Identify which cell holds the provided text, then report its [X, Y] central coordinate. 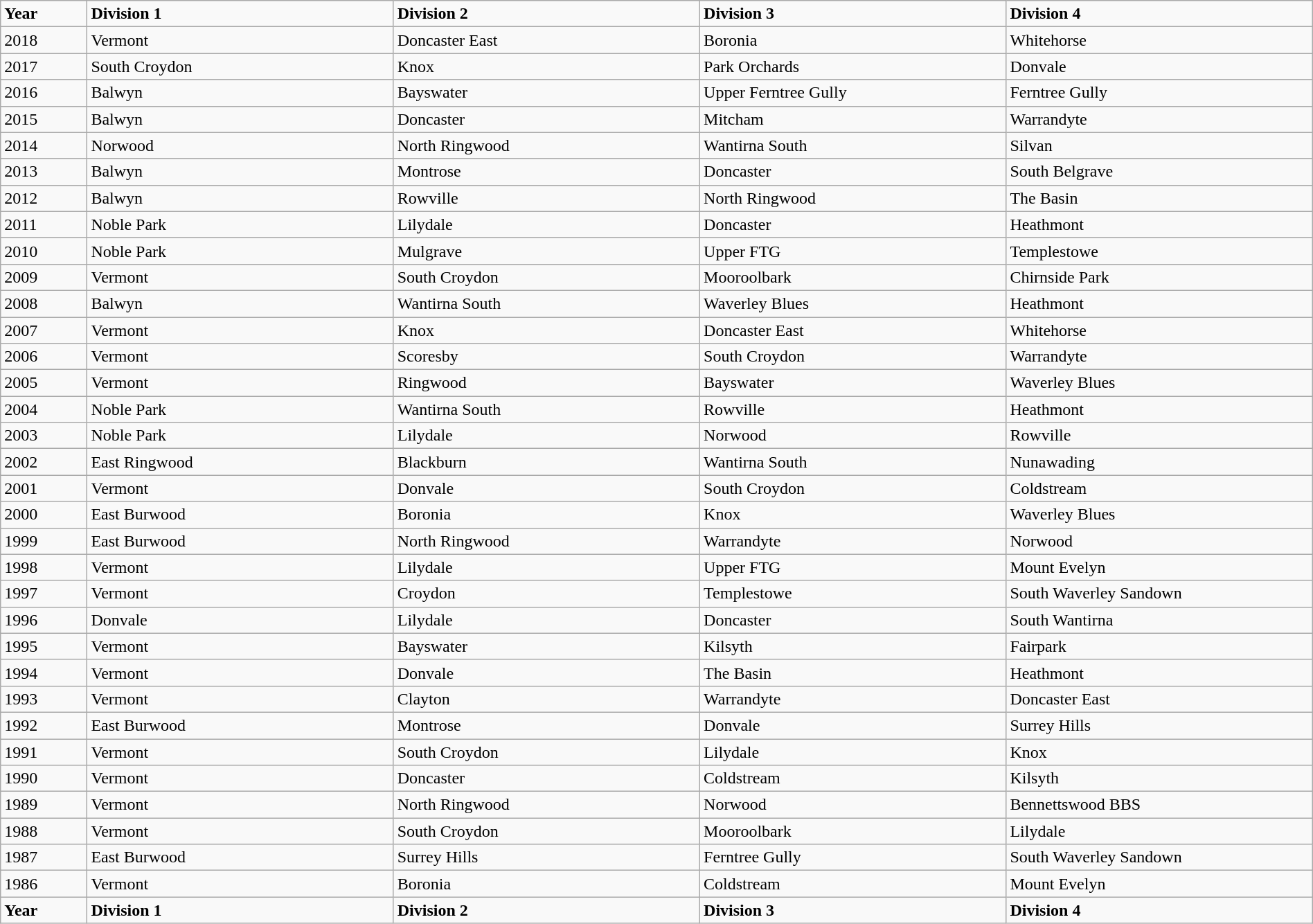
Nunawading [1159, 462]
2006 [44, 357]
Park Orchards [853, 66]
1992 [44, 725]
1986 [44, 884]
2014 [44, 145]
2002 [44, 462]
2018 [44, 40]
Ringwood [546, 383]
2011 [44, 224]
1988 [44, 831]
Croydon [546, 594]
1993 [44, 699]
2004 [44, 409]
2007 [44, 330]
Fairpark [1159, 646]
Chirnside Park [1159, 277]
1989 [44, 805]
1990 [44, 779]
1995 [44, 646]
2015 [44, 119]
1996 [44, 620]
1991 [44, 752]
Mitcham [853, 119]
Scoresby [546, 357]
South Belgrave [1159, 172]
South Wantirna [1159, 620]
2009 [44, 277]
2010 [44, 251]
2000 [44, 515]
2008 [44, 303]
1987 [44, 858]
1997 [44, 594]
Mulgrave [546, 251]
Clayton [546, 699]
2017 [44, 66]
Silvan [1159, 145]
East Ringwood [240, 462]
Blackburn [546, 462]
2012 [44, 198]
2005 [44, 383]
1999 [44, 541]
Bennettswood BBS [1159, 805]
2003 [44, 436]
1998 [44, 567]
2001 [44, 488]
2013 [44, 172]
Upper Ferntree Gully [853, 93]
1994 [44, 673]
2016 [44, 93]
